Search for the cell housing the specified text and yield its (X, Y) center coordinate. 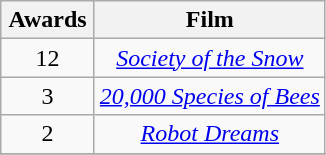
3 (48, 96)
Society of the Snow (210, 58)
20,000 Species of Bees (210, 96)
Robot Dreams (210, 134)
Awards (48, 20)
Film (210, 20)
12 (48, 58)
2 (48, 134)
